Return the (x, y) coordinate for the center point of the cell that contains the specified text.  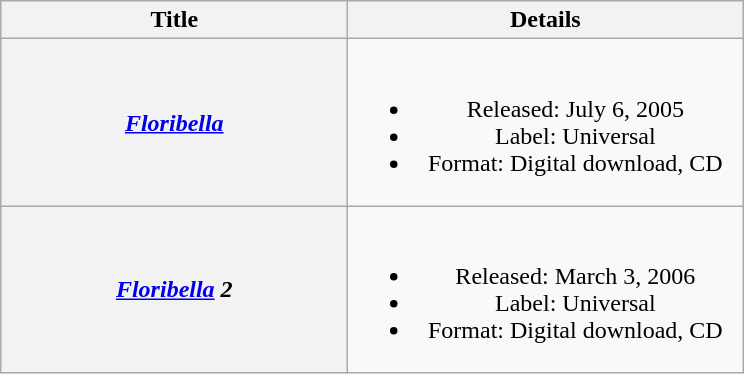
Released: March 3, 2006Label: UniversalFormat: Digital download, CD (546, 290)
Floribella 2 (174, 290)
Details (546, 20)
Title (174, 20)
Floribella (174, 122)
Released: July 6, 2005Label: UniversalFormat: Digital download, CD (546, 122)
